Return the [X, Y] coordinate for the center point of the cell that contains the specified text.  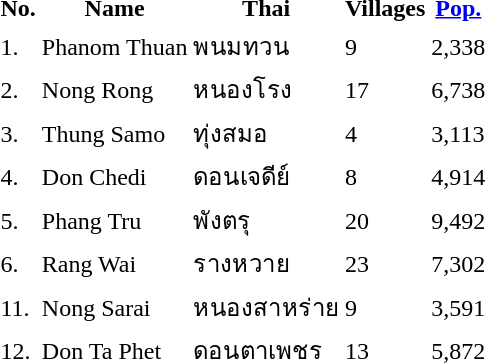
Nong Sarai [114, 307]
รางหวาย [266, 264]
Phanom Thuan [114, 46]
พังตรุ [266, 220]
4 [384, 133]
20 [384, 220]
ทุ่งสมอ [266, 133]
พนมทวน [266, 46]
8 [384, 176]
หนองสาหร่าย [266, 307]
ดอนเจดีย์ [266, 176]
Thung Samo [114, 133]
หนองโรง [266, 90]
23 [384, 264]
Phang Tru [114, 220]
Nong Rong [114, 90]
17 [384, 90]
Rang Wai [114, 264]
Don Chedi [114, 176]
